Find where the given text appears and provide that cell's center as [X, Y] coordinate. 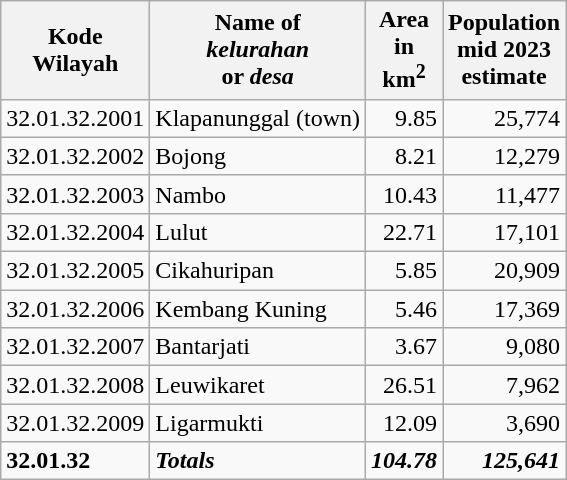
32.01.32.2004 [76, 232]
Name of kelurahan or desa [258, 50]
10.43 [404, 194]
Lulut [258, 232]
Totals [258, 461]
26.51 [404, 385]
5.85 [404, 271]
32.01.32.2005 [76, 271]
22.71 [404, 232]
3,690 [504, 423]
32.01.32.2006 [76, 309]
32.01.32.2002 [76, 156]
Nambo [258, 194]
17,369 [504, 309]
Leuwikaret [258, 385]
Area in km2 [404, 50]
32.01.32.2009 [76, 423]
32.01.32.2007 [76, 347]
Bantarjati [258, 347]
12.09 [404, 423]
104.78 [404, 461]
Kembang Kuning [258, 309]
32.01.32.2001 [76, 118]
11,477 [504, 194]
8.21 [404, 156]
Populationmid 2023estimate [504, 50]
Klapanunggal (town) [258, 118]
32.01.32.2003 [76, 194]
Kode Wilayah [76, 50]
32.01.32 [76, 461]
5.46 [404, 309]
Bojong [258, 156]
32.01.32.2008 [76, 385]
17,101 [504, 232]
Ligarmukti [258, 423]
25,774 [504, 118]
9,080 [504, 347]
12,279 [504, 156]
9.85 [404, 118]
Cikahuripan [258, 271]
125,641 [504, 461]
3.67 [404, 347]
20,909 [504, 271]
7,962 [504, 385]
